Identify which cell holds the provided text, then report its (X, Y) central coordinate. 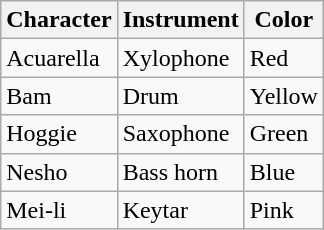
Bass horn (180, 172)
Acuarella (59, 58)
Pink (284, 210)
Mei-li (59, 210)
Red (284, 58)
Instrument (180, 20)
Hoggie (59, 134)
Color (284, 20)
Bam (59, 96)
Saxophone (180, 134)
Character (59, 20)
Blue (284, 172)
Yellow (284, 96)
Keytar (180, 210)
Nesho (59, 172)
Xylophone (180, 58)
Green (284, 134)
Drum (180, 96)
